Search for the cell housing the specified text and yield its (x, y) center coordinate. 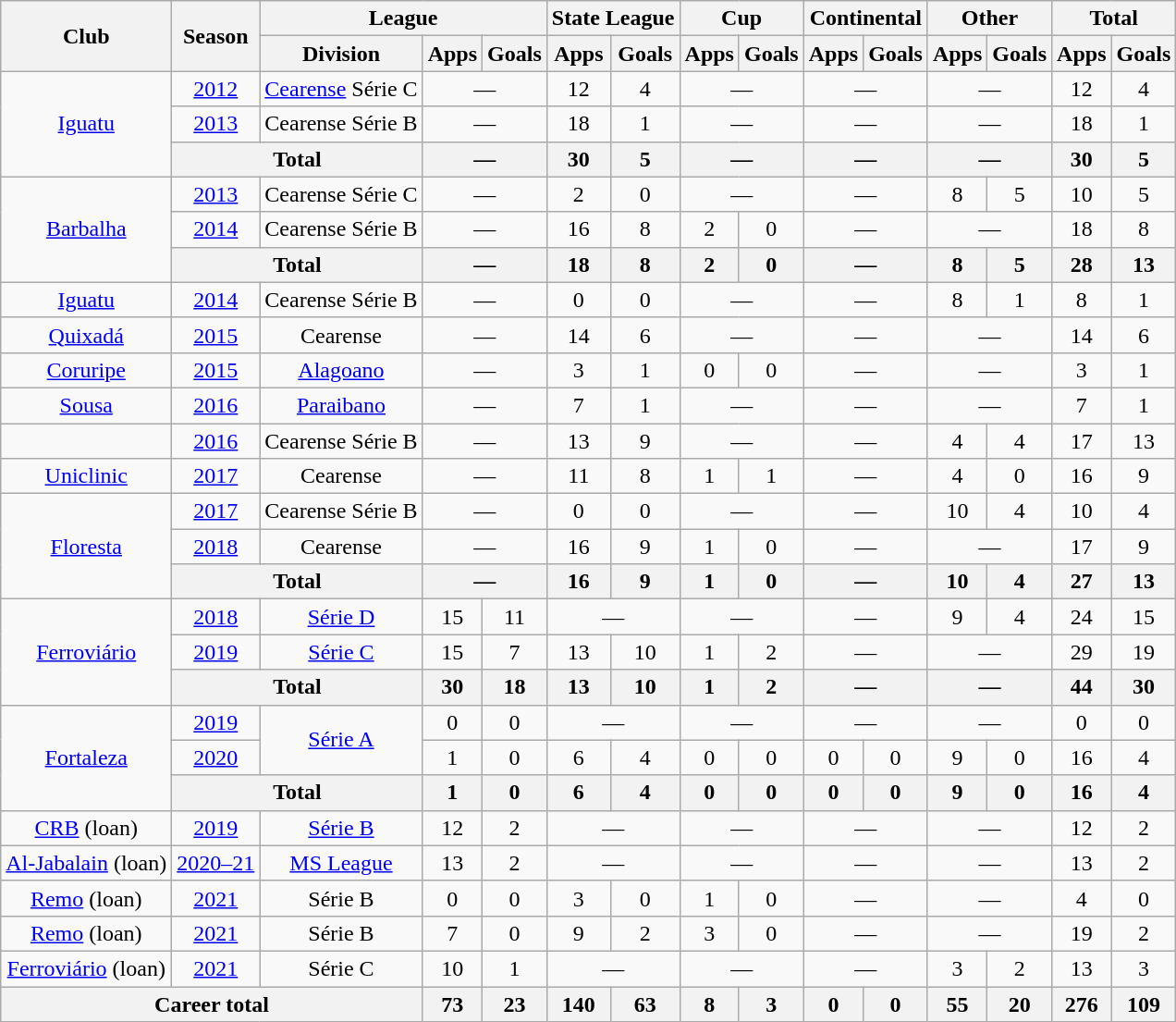
2012 (216, 89)
Uniclinic (87, 476)
23 (515, 1004)
Paraibano (341, 405)
55 (957, 1004)
Quixadá (87, 335)
Career total (212, 1004)
MS League (341, 863)
28 (1082, 265)
Barbalha (87, 229)
Série D (341, 617)
29 (1082, 652)
2020–21 (216, 863)
Other (989, 18)
Ferroviário (87, 652)
Continental (865, 18)
League (403, 18)
Division (341, 54)
44 (1082, 687)
Club (87, 36)
State League (613, 18)
109 (1144, 1004)
73 (452, 1004)
20 (1020, 1004)
CRB (loan) (87, 828)
140 (579, 1004)
Al-Jabalain (loan) (87, 863)
Alagoano (341, 370)
Fortaleza (87, 757)
Floresta (87, 547)
Ferroviário (loan) (87, 968)
27 (1082, 582)
2020 (216, 757)
Cup (741, 18)
Season (216, 36)
63 (645, 1004)
24 (1082, 617)
276 (1082, 1004)
Sousa (87, 405)
Série A (341, 740)
Coruripe (87, 370)
